Scan for the cell matching the given text and deliver its [X, Y] coordinate at center. 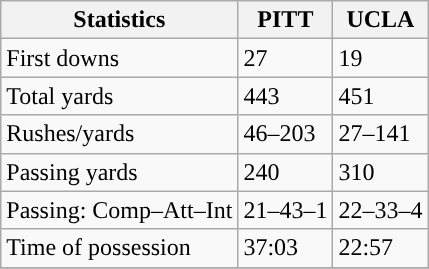
19 [380, 58]
Total yards [120, 96]
27–141 [380, 134]
240 [286, 172]
37:03 [286, 248]
Statistics [120, 20]
310 [380, 172]
21–43–1 [286, 210]
46–203 [286, 134]
451 [380, 96]
Passing: Comp–Att–Int [120, 210]
22:57 [380, 248]
First downs [120, 58]
UCLA [380, 20]
Rushes/yards [120, 134]
27 [286, 58]
PITT [286, 20]
443 [286, 96]
22–33–4 [380, 210]
Passing yards [120, 172]
Time of possession [120, 248]
